Detect which cell encompasses the target text, then output its (x, y) center coordinate. 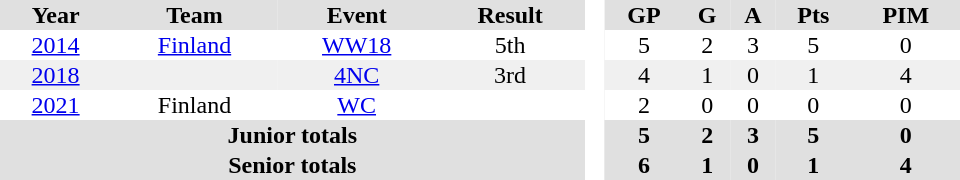
3rd (510, 75)
PIM (906, 15)
A (753, 15)
G (708, 15)
2014 (56, 45)
6 (644, 165)
WW18 (357, 45)
4NC (357, 75)
Senior totals (292, 165)
Junior totals (292, 135)
Result (510, 15)
Event (357, 15)
WC (357, 105)
2018 (56, 75)
GP (644, 15)
Year (56, 15)
2021 (56, 105)
Pts (813, 15)
5th (510, 45)
Team (194, 15)
